Determine the [X, Y] coordinate at the center of the cell enclosing the given text.  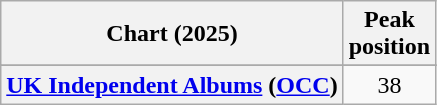
38 [389, 85]
Chart (2025) [172, 34]
UK Independent Albums (OCC) [172, 85]
Peakposition [389, 34]
